Scan for the cell matching the given text and deliver its (X, Y) coordinate at center. 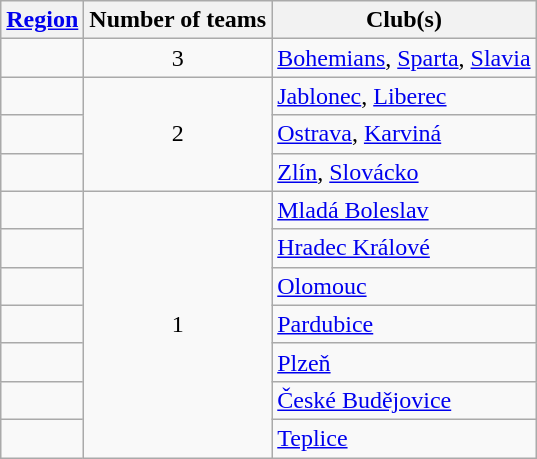
Olomouc (404, 286)
Bohemians, Sparta, Slavia (404, 58)
České Budějovice (404, 400)
Hradec Králové (404, 248)
Plzeň (404, 362)
Number of teams (178, 20)
Mladá Boleslav (404, 210)
Pardubice (404, 324)
Jablonec, Liberec (404, 96)
Teplice (404, 438)
1 (178, 324)
Region (42, 20)
Club(s) (404, 20)
Zlín, Slovácko (404, 172)
2 (178, 134)
Ostrava, Karviná (404, 134)
3 (178, 58)
